Locate the cell with the specified text and output its (X, Y) center coordinate. 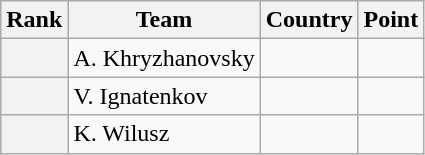
Point (391, 20)
Rank (34, 20)
K. Wilusz (164, 134)
A. Khryzhanovsky (164, 58)
V. Ignatenkov (164, 96)
Team (164, 20)
Country (309, 20)
